From the cell containing the given text, extract its center point as (x, y) coordinate. 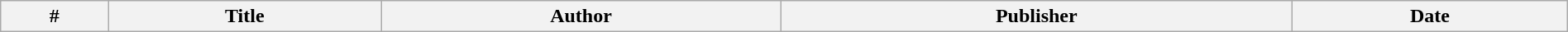
# (55, 16)
Date (1431, 16)
Publisher (1036, 16)
Author (581, 16)
Title (245, 16)
